Scan for the cell matching the given text and deliver its (X, Y) coordinate at center. 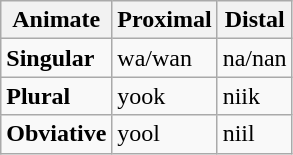
Proximal (164, 20)
Animate (56, 20)
Obviative (56, 134)
Distal (254, 20)
wa/wan (164, 58)
na/nan (254, 58)
niik (254, 96)
niil (254, 134)
Singular (56, 58)
yool (164, 134)
Plural (56, 96)
yook (164, 96)
